Identify which cell holds the provided text, then report its (x, y) central coordinate. 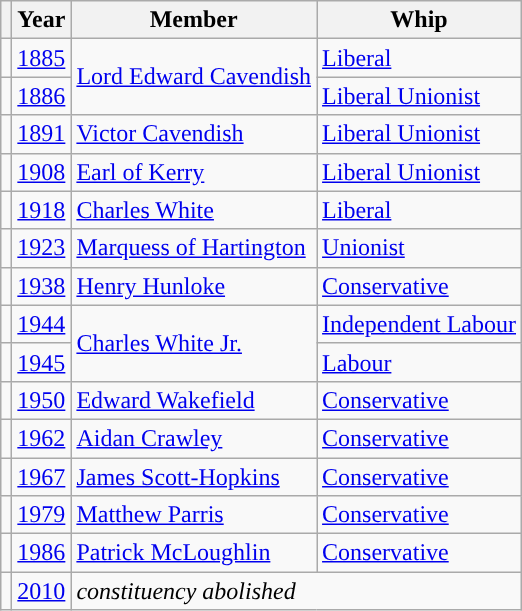
1962 (42, 438)
1918 (42, 210)
constituency abolished (296, 591)
1908 (42, 172)
Patrick McLoughlin (194, 553)
Lord Edward Cavendish (194, 77)
1986 (42, 553)
1944 (42, 324)
Independent Labour (420, 324)
Earl of Kerry (194, 172)
Whip (420, 20)
1950 (42, 400)
Charles White Jr. (194, 343)
1923 (42, 248)
Charles White (194, 210)
1979 (42, 515)
Matthew Parris (194, 515)
Labour (420, 362)
Victor Cavendish (194, 134)
1885 (42, 58)
Edward Wakefield (194, 400)
Aidan Crawley (194, 438)
Marquess of Hartington (194, 248)
1967 (42, 477)
1886 (42, 96)
Unionist (420, 248)
Member (194, 20)
James Scott-Hopkins (194, 477)
1938 (42, 286)
Year (42, 20)
1891 (42, 134)
Henry Hunloke (194, 286)
1945 (42, 362)
2010 (42, 591)
